Output the (x, y) coordinate of the center of the cell containing the given text.  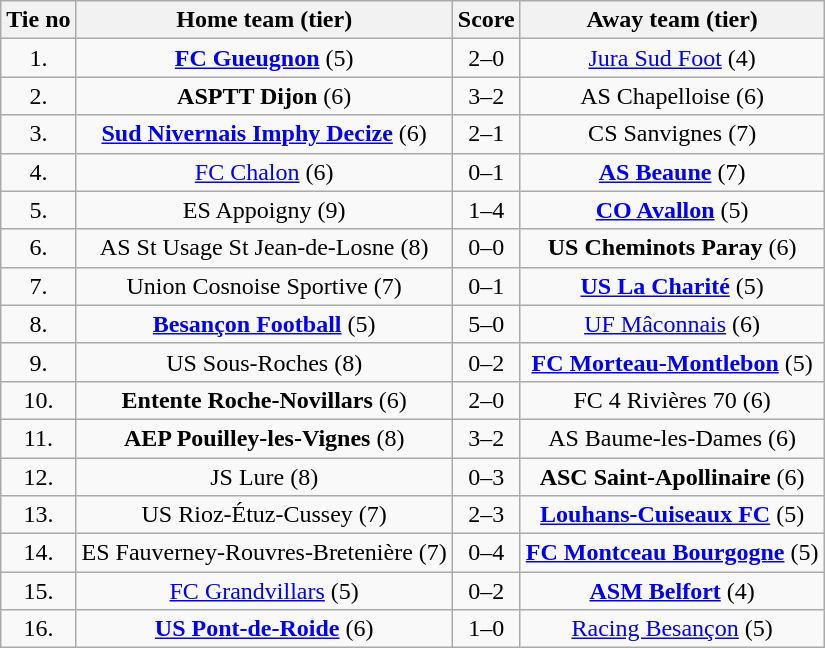
Sud Nivernais Imphy Decize (6) (264, 134)
FC Chalon (6) (264, 172)
1–0 (486, 629)
US Sous-Roches (8) (264, 362)
FC Morteau-Montlebon (5) (672, 362)
2. (38, 96)
3. (38, 134)
ES Appoigny (9) (264, 210)
1. (38, 58)
ASM Belfort (4) (672, 591)
Jura Sud Foot (4) (672, 58)
Union Cosnoise Sportive (7) (264, 286)
FC Gueugnon (5) (264, 58)
12. (38, 477)
US La Charité (5) (672, 286)
6. (38, 248)
FC Grandvillars (5) (264, 591)
2–1 (486, 134)
JS Lure (8) (264, 477)
10. (38, 400)
ASC Saint-Apollinaire (6) (672, 477)
7. (38, 286)
16. (38, 629)
4. (38, 172)
Score (486, 20)
ES Fauverney-Rouvres-Bretenière (7) (264, 553)
ASPTT Dijon (6) (264, 96)
AS Chapelloise (6) (672, 96)
Racing Besançon (5) (672, 629)
Home team (tier) (264, 20)
CS Sanvignes (7) (672, 134)
AEP Pouilley-les-Vignes (8) (264, 438)
15. (38, 591)
CO Avallon (5) (672, 210)
Away team (tier) (672, 20)
US Pont-de-Roide (6) (264, 629)
Tie no (38, 20)
0–4 (486, 553)
AS St Usage St Jean-de-Losne (8) (264, 248)
2–3 (486, 515)
US Rioz-Étuz-Cussey (7) (264, 515)
AS Baume-les-Dames (6) (672, 438)
UF Mâconnais (6) (672, 324)
8. (38, 324)
Louhans-Cuiseaux FC (5) (672, 515)
5. (38, 210)
Entente Roche-Novillars (6) (264, 400)
AS Beaune (7) (672, 172)
14. (38, 553)
5–0 (486, 324)
FC 4 Rivières 70 (6) (672, 400)
9. (38, 362)
11. (38, 438)
FC Montceau Bourgogne (5) (672, 553)
Besançon Football (5) (264, 324)
0–0 (486, 248)
0–3 (486, 477)
13. (38, 515)
US Cheminots Paray (6) (672, 248)
1–4 (486, 210)
